Find where the given text appears and provide that cell's center as (x, y) coordinate. 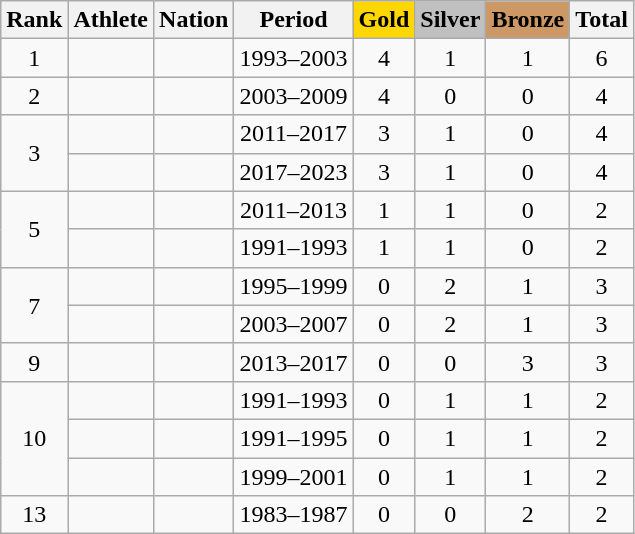
9 (34, 362)
5 (34, 229)
Period (294, 20)
2003–2007 (294, 324)
1995–1999 (294, 286)
Athlete (111, 20)
13 (34, 515)
Rank (34, 20)
1983–1987 (294, 515)
Silver (450, 20)
2011–2017 (294, 134)
2017–2023 (294, 172)
1991–1995 (294, 438)
Total (602, 20)
6 (602, 58)
2013–2017 (294, 362)
10 (34, 438)
1993–2003 (294, 58)
Gold (384, 20)
Bronze (528, 20)
2011–2013 (294, 210)
Nation (194, 20)
7 (34, 305)
2003–2009 (294, 96)
1999–2001 (294, 477)
